From the cell containing the given text, extract its center point as [x, y] coordinate. 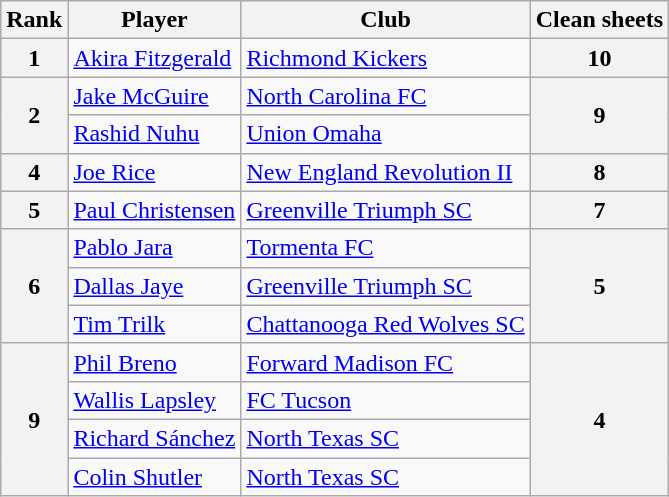
North Carolina FC [386, 96]
Richard Sánchez [154, 438]
Richmond Kickers [386, 58]
FC Tucson [386, 400]
Jake McGuire [154, 96]
Rashid Nuhu [154, 134]
10 [599, 58]
Pablo Jara [154, 248]
Tormenta FC [386, 248]
Chattanooga Red Wolves SC [386, 324]
1 [34, 58]
Paul Christensen [154, 210]
Phil Breno [154, 362]
Forward Madison FC [386, 362]
Joe Rice [154, 172]
Club [386, 20]
Player [154, 20]
Wallis Lapsley [154, 400]
Union Omaha [386, 134]
Rank [34, 20]
7 [599, 210]
6 [34, 286]
Clean sheets [599, 20]
Akira Fitzgerald [154, 58]
Dallas Jaye [154, 286]
8 [599, 172]
Tim Trilk [154, 324]
Colin Shutler [154, 477]
New England Revolution II [386, 172]
2 [34, 115]
